For the text-containing cell, return its midpoint in [x, y] coordinate format. 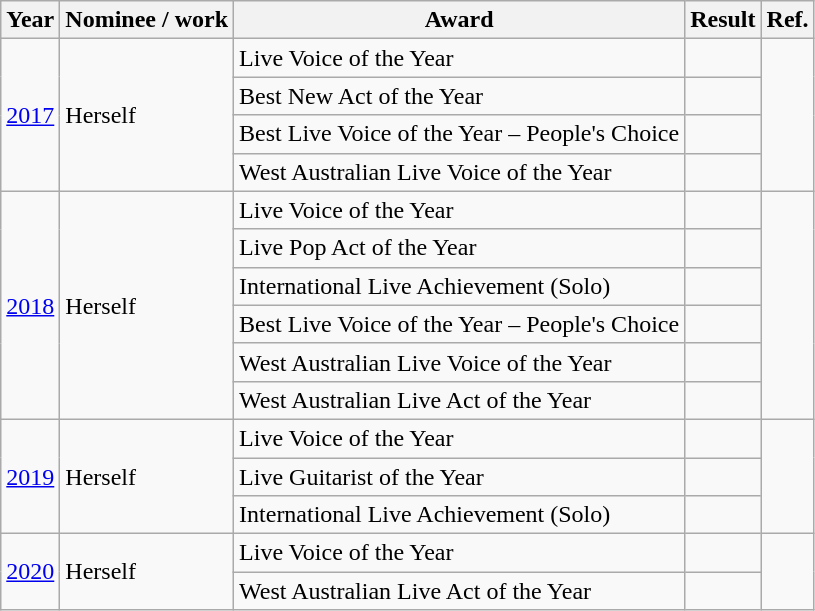
2017 [30, 115]
Nominee / work [147, 20]
Live Pop Act of the Year [460, 248]
Year [30, 20]
2020 [30, 572]
2019 [30, 476]
Result [723, 20]
Ref. [788, 20]
Live Guitarist of the Year [460, 477]
Best New Act of the Year [460, 96]
2018 [30, 305]
Award [460, 20]
